Pinpoint the cell where the given text exists, returning its [X, Y] midpoint coordinate. 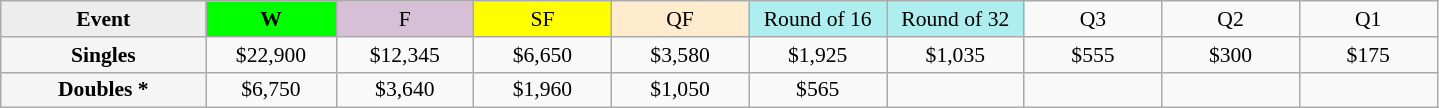
Doubles * [104, 90]
$6,650 [543, 55]
$555 [1093, 55]
$175 [1368, 55]
Singles [104, 55]
Event [104, 19]
Round of 32 [955, 19]
$3,580 [680, 55]
$12,345 [405, 55]
$3,640 [405, 90]
Q1 [1368, 19]
$1,960 [543, 90]
F [405, 19]
W [271, 19]
$1,050 [680, 90]
SF [543, 19]
$22,900 [271, 55]
$565 [818, 90]
Q2 [1231, 19]
QF [680, 19]
Q3 [1093, 19]
$300 [1231, 55]
$1,925 [818, 55]
$1,035 [955, 55]
$6,750 [271, 90]
Round of 16 [818, 19]
